Pinpoint the cell where the given text exists, returning its [X, Y] midpoint coordinate. 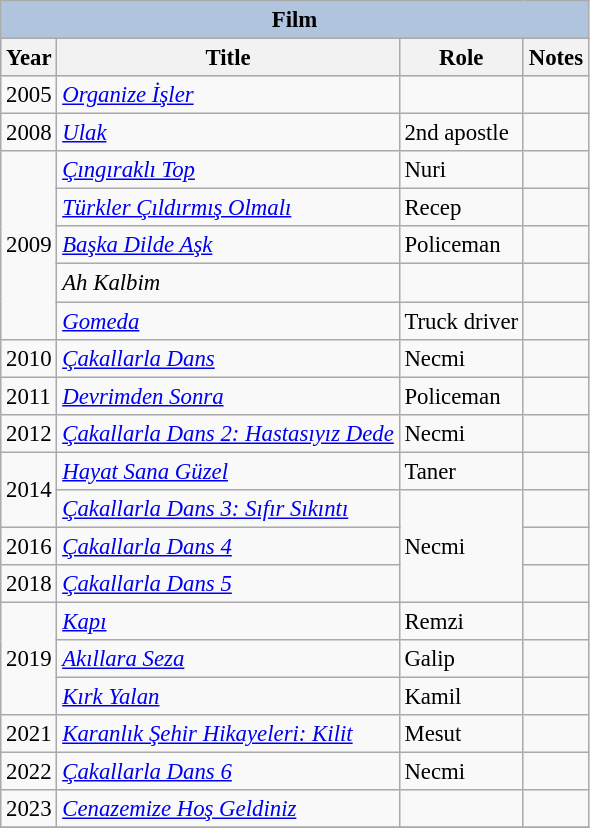
Çakallarla Dans 2: Hastasıyız Dede [228, 433]
Recep [461, 208]
Cenazemize Hoş Geldiniz [228, 809]
Türkler Çıldırmış Olmalı [228, 208]
Truck driver [461, 321]
Galip [461, 659]
Ah Kalbim [228, 283]
Çakallarla Dans 3: Sıfır Sıkıntı [228, 509]
Kırk Yalan [228, 697]
2018 [29, 584]
2008 [29, 133]
Karanlık Şehir Hikayeleri: Kilit [228, 734]
2019 [29, 658]
Hayat Sana Güzel [228, 471]
Çakallarla Dans 6 [228, 772]
Taner [461, 471]
2022 [29, 772]
2023 [29, 809]
Remzi [461, 621]
Ulak [228, 133]
Devrimden Sonra [228, 396]
Title [228, 58]
Notes [556, 58]
Film [295, 20]
Nuri [461, 170]
2005 [29, 95]
Kamil [461, 697]
2016 [29, 546]
2nd apostle [461, 133]
Gomeda [228, 321]
2012 [29, 433]
Mesut [461, 734]
Akıllara Seza [228, 659]
Kapı [228, 621]
Çakallarla Dans 5 [228, 584]
Organize İşler [228, 95]
2021 [29, 734]
Çakallarla Dans [228, 358]
Role [461, 58]
Çakallarla Dans 4 [228, 546]
Çıngıraklı Top [228, 170]
Başka Dilde Aşk [228, 245]
2014 [29, 490]
2011 [29, 396]
2010 [29, 358]
2009 [29, 245]
Year [29, 58]
